Extract the [x, y] coordinate from the center of the cell holding the provided text.  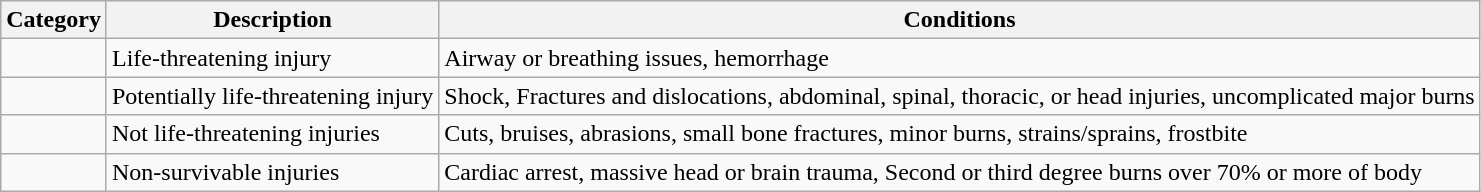
Life-threatening injury [272, 58]
Category [54, 20]
Cuts, bruises, abrasions, small bone fractures, minor burns, strains/sprains, frostbite [960, 134]
Potentially life-threatening injury [272, 96]
Airway or breathing issues, hemorrhage [960, 58]
Cardiac arrest, massive head or brain trauma, Second or third degree burns over 70% or more of body [960, 172]
Conditions [960, 20]
Shock, Fractures and dislocations, abdominal, spinal, thoracic, or head injuries, uncomplicated major burns [960, 96]
Description [272, 20]
Not life-threatening injuries [272, 134]
Non-survivable injuries [272, 172]
